Locate the cell with the specified text and output its (X, Y) center coordinate. 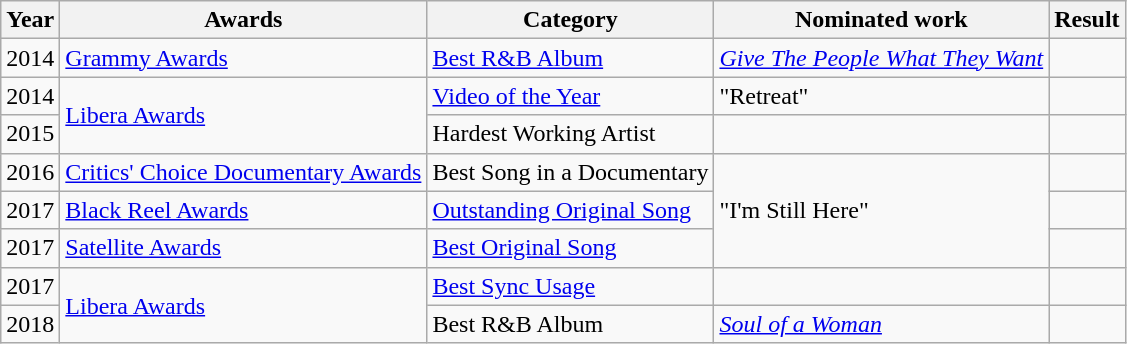
Nominated work (882, 20)
Category (570, 20)
Soul of a Woman (882, 324)
2015 (30, 134)
Video of the Year (570, 96)
Give The People What They Want (882, 58)
Result (1087, 20)
Best Song in a Documentary (570, 172)
Best Sync Usage (570, 286)
"I'm Still Here" (882, 210)
2016 (30, 172)
Hardest Working Artist (570, 134)
Best Original Song (570, 248)
Year (30, 20)
Black Reel Awards (244, 210)
Outstanding Original Song (570, 210)
2018 (30, 324)
Grammy Awards (244, 58)
Critics' Choice Documentary Awards (244, 172)
Awards (244, 20)
Satellite Awards (244, 248)
"Retreat" (882, 96)
